For the text-containing cell, return its midpoint in (x, y) coordinate format. 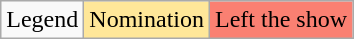
Left the show (282, 20)
Legend (42, 20)
Nomination (147, 20)
